Scan for the cell matching the given text and deliver its (x, y) coordinate at center. 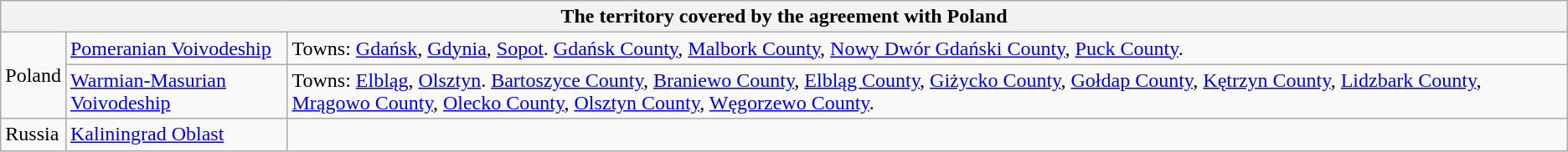
Pomeranian Voivodeship (176, 48)
Russia (34, 134)
Warmian-Masurian Voivodeship (176, 92)
Towns: Gdańsk, Gdynia, Sopot. Gdańsk County, Malbork County, Nowy Dwór Gdański County, Puck County. (927, 48)
Poland (34, 75)
The territory covered by the agreement with Poland (784, 17)
Kaliningrad Oblast (176, 134)
